Identify which cell holds the provided text, then report its [x, y] central coordinate. 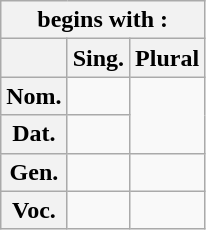
Nom. [34, 96]
Dat. [34, 134]
Sing. [98, 58]
Gen. [34, 172]
Voc. [34, 210]
Plural [168, 58]
begins with : [103, 20]
